Capture the cell that displays the provided text and extract its [X, Y] central coordinate. 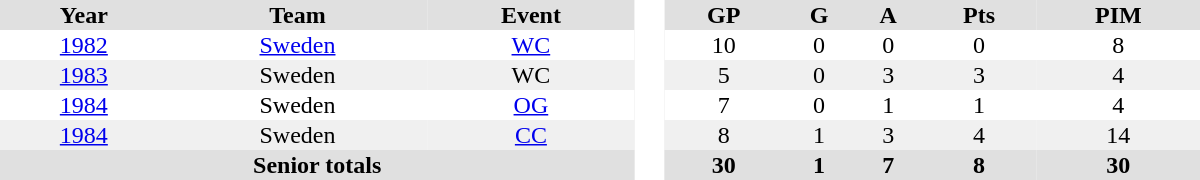
A [888, 15]
14 [1118, 135]
Event [530, 15]
G [818, 15]
Pts [980, 15]
10 [724, 45]
1982 [84, 45]
OG [530, 105]
Team [298, 15]
5 [724, 75]
GP [724, 15]
1983 [84, 75]
Year [84, 15]
CC [530, 135]
Senior totals [317, 165]
PIM [1118, 15]
